Scan for the cell matching the given text and deliver its [X, Y] coordinate at center. 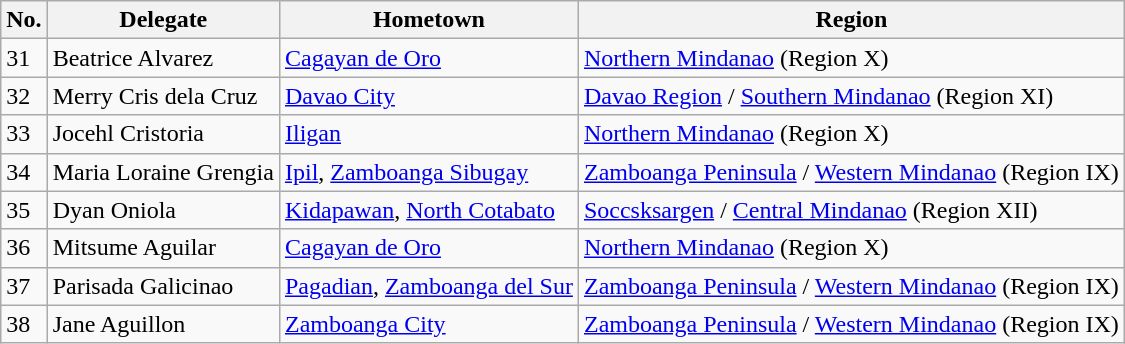
34 [24, 172]
Mitsume Aguilar [163, 248]
37 [24, 286]
Jane Aguillon [163, 324]
31 [24, 58]
33 [24, 134]
Davao City [428, 96]
Hometown [428, 20]
Region [851, 20]
Ipil, Zamboanga Sibugay [428, 172]
Maria Loraine Grengia [163, 172]
32 [24, 96]
38 [24, 324]
Jocehl Cristoria [163, 134]
Merry Cris dela Cruz [163, 96]
No. [24, 20]
Zamboanga City [428, 324]
Pagadian, Zamboanga del Sur [428, 286]
Kidapawan, North Cotabato [428, 210]
35 [24, 210]
36 [24, 248]
Iligan [428, 134]
Delegate [163, 20]
Soccsksargen / Central Mindanao (Region XII) [851, 210]
Davao Region / Southern Mindanao (Region XI) [851, 96]
Dyan Oniola [163, 210]
Beatrice Alvarez [163, 58]
Parisada Galicinao [163, 286]
